Scan for the cell matching the given text and deliver its (x, y) coordinate at center. 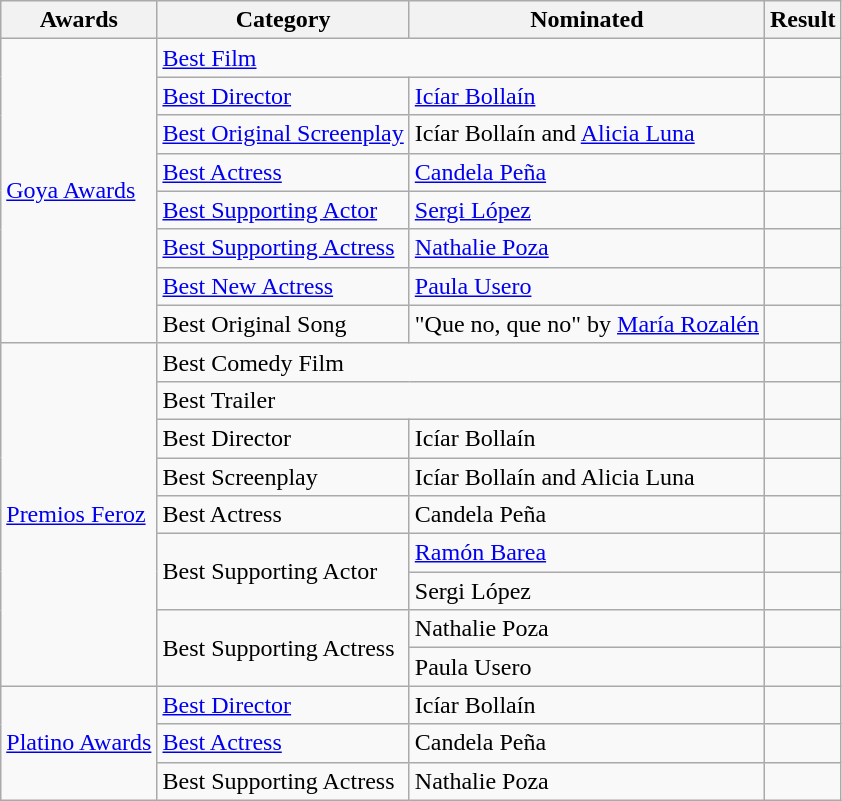
Result (803, 20)
"Que no, que no" by María Rozalén (586, 324)
Best Screenplay (283, 477)
Ramón Barea (586, 553)
Goya Awards (79, 191)
Awards (79, 20)
Platino Awards (79, 743)
Best Comedy Film (461, 362)
Best Original Song (283, 324)
Best Film (461, 58)
Best Trailer (461, 400)
Best Original Screenplay (283, 134)
Nominated (586, 20)
Premios Feroz (79, 514)
Category (283, 20)
Best New Actress (283, 286)
